Extract the [X, Y] coordinate from the center of the cell holding the provided text.  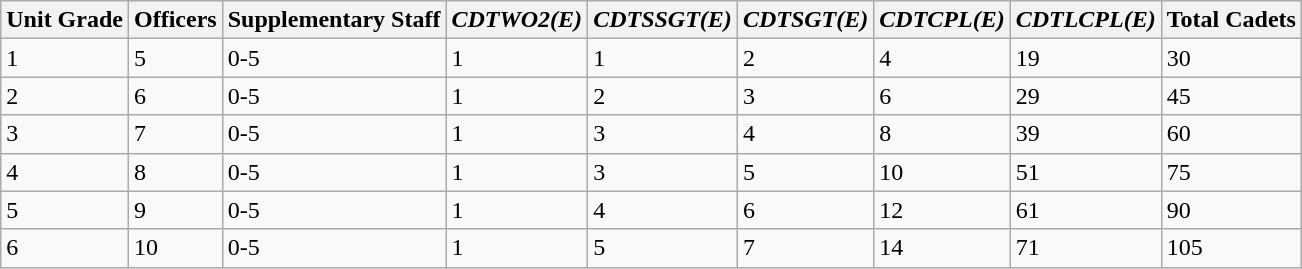
CDTWO2(E) [517, 20]
29 [1086, 96]
75 [1231, 172]
12 [942, 210]
105 [1231, 248]
30 [1231, 58]
14 [942, 248]
Unit Grade [65, 20]
CDTSGT(E) [805, 20]
CDTLCPL(E) [1086, 20]
Total Cadets [1231, 20]
CDTCPL(E) [942, 20]
45 [1231, 96]
60 [1231, 134]
51 [1086, 172]
90 [1231, 210]
CDTSSGT(E) [663, 20]
Officers [175, 20]
61 [1086, 210]
19 [1086, 58]
39 [1086, 134]
Supplementary Staff [334, 20]
9 [175, 210]
71 [1086, 248]
